Locate the cell with the specified text and output its [x, y] center coordinate. 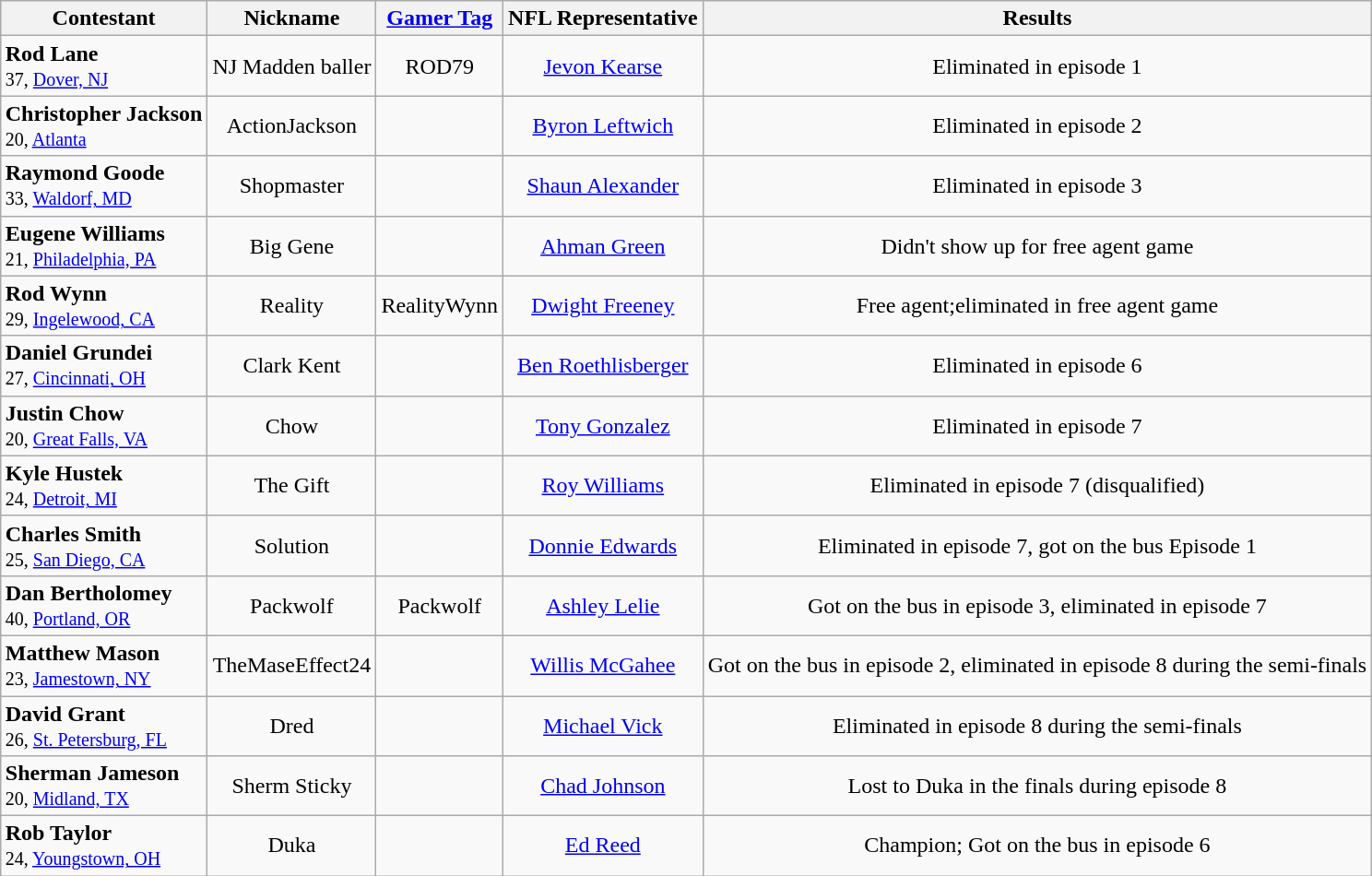
Willis McGahee [603, 666]
Kyle Hustek24, Detroit, MI [103, 485]
Daniel Grundei27, Cincinnati, OH [103, 365]
Rod Lane37, Dover, NJ [103, 66]
Lost to Duka in the finals during episode 8 [1037, 786]
Ben Roethlisberger [603, 365]
Donnie Edwards [603, 546]
Solution [291, 546]
Ashley Lelie [603, 605]
Ahman Green [603, 245]
Gamer Tag [440, 18]
Eliminated in episode 7 [1037, 426]
NFL Representative [603, 18]
Sherm Sticky [291, 786]
Eliminated in episode 6 [1037, 365]
Matthew Mason23, Jamestown, NY [103, 666]
Eliminated in episode 3 [1037, 186]
Reality [291, 306]
TheMaseEffect24 [291, 666]
Tony Gonzalez [603, 426]
RealityWynn [440, 306]
Chow [291, 426]
Christopher Jackson20, Atlanta [103, 125]
Contestant [103, 18]
Raymond Goode33, Waldorf, MD [103, 186]
Dred [291, 725]
Sherman Jameson20, Midland, TX [103, 786]
ActionJackson [291, 125]
Roy Williams [603, 485]
Justin Chow20, Great Falls, VA [103, 426]
Big Gene [291, 245]
Ed Reed [603, 846]
The Gift [291, 485]
ROD79 [440, 66]
Eugene Williams21, Philadelphia, PA [103, 245]
Shaun Alexander [603, 186]
Eliminated in episode 2 [1037, 125]
Got on the bus in episode 2, eliminated in episode 8 during the semi-finals [1037, 666]
Byron Leftwich [603, 125]
Dan Bertholomey40, Portland, OR [103, 605]
Free agent;eliminated in free agent game [1037, 306]
Champion; Got on the bus in episode 6 [1037, 846]
NJ Madden baller [291, 66]
Eliminated in episode 7 (disqualified) [1037, 485]
Got on the bus in episode 3, eliminated in episode 7 [1037, 605]
Rod Wynn29, Ingelewood, CA [103, 306]
Eliminated in episode 1 [1037, 66]
Shopmaster [291, 186]
Results [1037, 18]
Chad Johnson [603, 786]
Michael Vick [603, 725]
David Grant26, St. Petersburg, FL [103, 725]
Eliminated in episode 7, got on the bus Episode 1 [1037, 546]
Clark Kent [291, 365]
Rob Taylor24, Youngstown, OH [103, 846]
Dwight Freeney [603, 306]
Nickname [291, 18]
Charles Smith25, San Diego, CA [103, 546]
Eliminated in episode 8 during the semi-finals [1037, 725]
Duka [291, 846]
Jevon Kearse [603, 66]
Didn't show up for free agent game [1037, 245]
